Pinpoint the cell where the given text exists, returning its (x, y) midpoint coordinate. 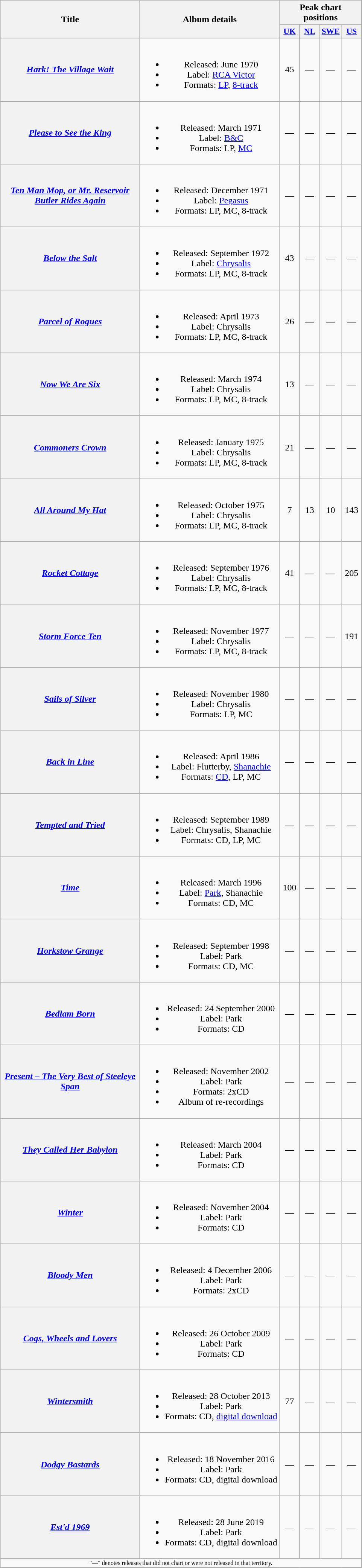
Peak chart positions (321, 13)
Sails of Silver (70, 699)
Present – The Very Best of Steeleye Span (70, 1081)
Cogs, Wheels and Lovers (70, 1339)
Released: September 1989Label: Chrysalis, ShanachieFormats: CD, LP, MC (210, 825)
45 (290, 69)
Title (70, 20)
Released: November 2004Label: ParkFormats: CD (210, 1213)
Hark! The Village Wait (70, 69)
Released: January 1975Label: ChrysalisFormats: LP, MC, 8-track (210, 447)
Storm Force Ten (70, 636)
Released: December 1971Label: PegasusFormats: LP, MC, 8-track (210, 196)
"—" denotes releases that did not chart or were not released in that territory. (181, 1563)
Ten Man Mop, or Mr. Reservoir Butler Rides Again (70, 196)
US (351, 32)
Released: March 1996Label: Park, ShanachieFormats: CD, MC (210, 887)
Released: March 2004Label: ParkFormats: CD (210, 1150)
Time (70, 887)
Tempted and Tried (70, 825)
26 (290, 322)
Horkstow Grange (70, 951)
77 (290, 1401)
143 (351, 510)
Released: October 1975Label: ChrysalisFormats: LP, MC, 8-track (210, 510)
Released: March 1971Label: B&CFormats: LP, MC (210, 133)
Released: November 1977Label: ChrysalisFormats: LP, MC, 8-track (210, 636)
Bloody Men (70, 1275)
Released: 26 October 2009Label: ParkFormats: CD (210, 1339)
Dodgy Bastards (70, 1464)
Released: April 1973Label: ChrysalisFormats: LP, MC, 8-track (210, 322)
Released: November 2002Label: ParkFormats: 2xCDAlbum of re-recordings (210, 1081)
Now We Are Six (70, 384)
Parcel of Rogues (70, 322)
10 (331, 510)
They Called Her Babylon (70, 1150)
Released: June 1970Label: RCA VictorFormats: LP, 8-track (210, 69)
Winter (70, 1213)
Released: September 1998Label: ParkFormats: CD, MC (210, 951)
Est'd 1969 (70, 1527)
Below the Salt (70, 258)
Released: March 1974Label: ChrysalisFormats: LP, MC, 8-track (210, 384)
Released: September 1976Label: ChrysalisFormats: LP, MC, 8-track (210, 573)
41 (290, 573)
Released: April 1986Label: Flutterby, ShanachieFormats: CD, LP, MC (210, 762)
100 (290, 887)
Released: 18 November 2016Label: ParkFormats: CD, digital download (210, 1464)
Bedlam Born (70, 1013)
All Around My Hat (70, 510)
43 (290, 258)
SWE (331, 32)
Released: 28 June 2019Label: ParkFormats: CD, digital download (210, 1527)
205 (351, 573)
Wintersmith (70, 1401)
21 (290, 447)
Released: September 1972Label: ChrysalisFormats: LP, MC, 8-track (210, 258)
Released: 4 December 2006Label: ParkFormats: 2xCD (210, 1275)
Released: 28 October 2013Label: ParkFormats: CD, digital download (210, 1401)
Released: November 1980Label: ChrysalisFormats: LP, MC (210, 699)
UK (290, 32)
Rocket Cottage (70, 573)
Commoners Crown (70, 447)
Please to See the King (70, 133)
NL (309, 32)
Released: 24 September 2000Label: ParkFormats: CD (210, 1013)
Album details (210, 20)
7 (290, 510)
Back in Line (70, 762)
191 (351, 636)
